Pinpoint the cell where the given text exists, returning its (x, y) midpoint coordinate. 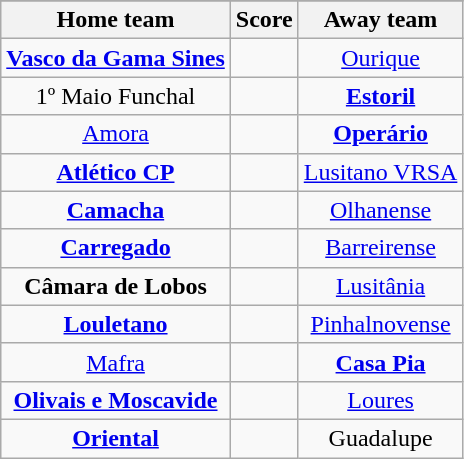
Estoril (380, 96)
Carregado (116, 248)
Louletano (116, 324)
Ourique (380, 58)
Oriental (116, 438)
Loures (380, 400)
Barreirense (380, 248)
Câmara de Lobos (116, 286)
Amora (116, 134)
Mafra (116, 362)
Home team (116, 20)
Guadalupe (380, 438)
Pinhalnovense (380, 324)
Away team (380, 20)
Olhanense (380, 210)
Score (264, 20)
Atlético CP (116, 172)
Lusitano VRSA (380, 172)
Vasco da Gama Sines (116, 58)
1º Maio Funchal (116, 96)
Olivais e Moscavide (116, 400)
Casa Pia (380, 362)
Lusitânia (380, 286)
Operário (380, 134)
Camacha (116, 210)
